Capture the cell that displays the provided text and extract its [X, Y] central coordinate. 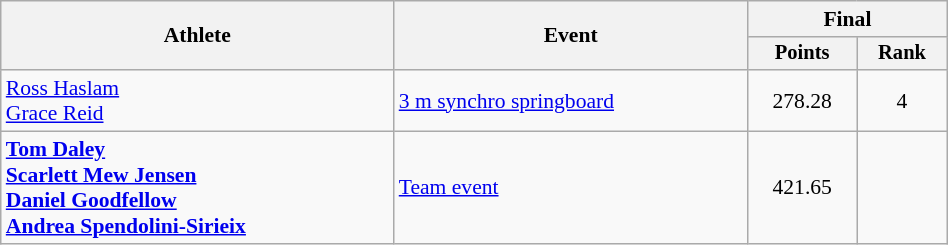
4 [902, 100]
Ross HaslamGrace Reid [198, 100]
Rank [902, 54]
Points [802, 54]
Tom DaleyScarlett Mew JensenDaniel GoodfellowAndrea Spendolini-Sirieix [198, 188]
3 m synchro springboard [571, 100]
278.28 [802, 100]
421.65 [802, 188]
Athlete [198, 36]
Team event [571, 188]
Final [848, 19]
Event [571, 36]
